From the cell containing the given text, extract its center point as (X, Y) coordinate. 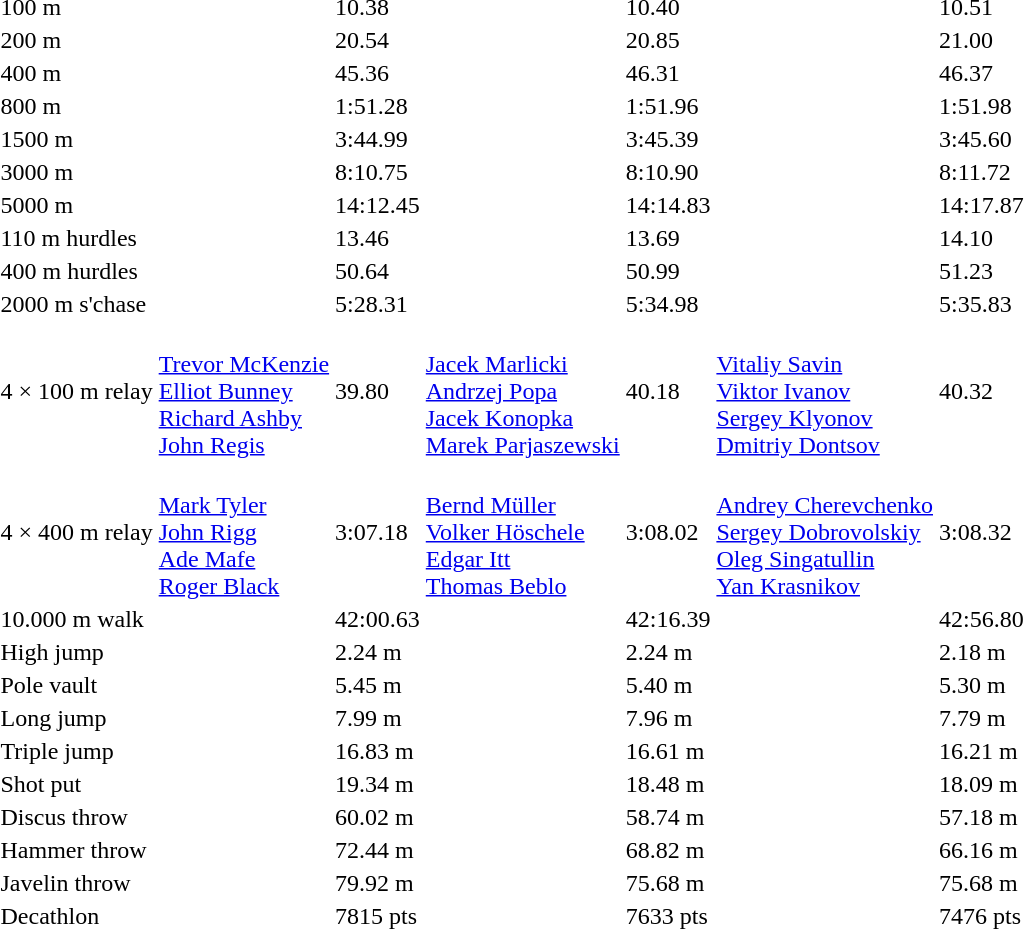
79.92 m (378, 883)
5:34.98 (668, 304)
50.64 (378, 271)
16.83 m (378, 751)
13.46 (378, 238)
5:28.31 (378, 304)
3:45.39 (668, 139)
5.45 m (378, 685)
19.34 m (378, 784)
14:12.45 (378, 205)
16.61 m (668, 751)
5.40 m (668, 685)
75.68 m (668, 883)
1:51.28 (378, 106)
3:08.02 (668, 532)
1:51.96 (668, 106)
40.18 (668, 391)
58.74 m (668, 817)
3:07.18 (378, 532)
46.31 (668, 73)
7.96 m (668, 718)
42:00.63 (378, 619)
7.99 m (378, 718)
8:10.75 (378, 172)
8:10.90 (668, 172)
3:44.99 (378, 139)
50.99 (668, 271)
Mark TylerJohn RiggAde MafeRoger Black (244, 532)
39.80 (378, 391)
13.69 (668, 238)
14:14.83 (668, 205)
Andrey CherevchenkoSergey DobrovolskiyOleg SingatullinYan Krasnikov (825, 532)
Jacek MarlickiAndrzej PopaJacek KonopkaMarek Parjaszewski (522, 391)
45.36 (378, 73)
20.54 (378, 40)
Vitaliy SavinViktor IvanovSergey KlyonovDmitriy Dontsov (825, 391)
68.82 m (668, 850)
Bernd MüllerVolker HöscheleEdgar IttThomas Beblo (522, 532)
72.44 m (378, 850)
20.85 (668, 40)
60.02 m (378, 817)
18.48 m (668, 784)
42:16.39 (668, 619)
Trevor McKenzieElliot BunneyRichard AshbyJohn Regis (244, 391)
